Search for the cell housing the specified text and yield its (x, y) center coordinate. 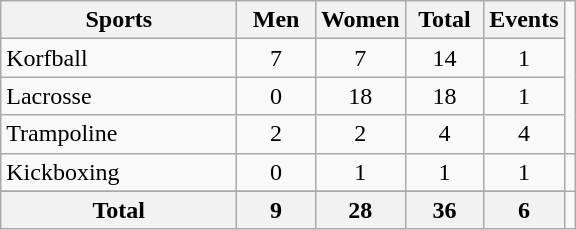
Sports (119, 20)
Kickboxing (119, 172)
Events (524, 20)
9 (276, 210)
28 (360, 210)
Men (276, 20)
Korfball (119, 58)
Trampoline (119, 134)
6 (524, 210)
Lacrosse (119, 96)
Women (360, 20)
36 (444, 210)
14 (444, 58)
